Output the [X, Y] coordinate of the center of the cell containing the given text.  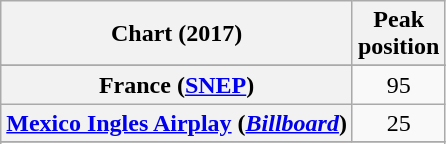
Peakposition [398, 34]
France (SNEP) [177, 85]
Mexico Ingles Airplay (Billboard) [177, 123]
25 [398, 123]
95 [398, 85]
Chart (2017) [177, 34]
